From the cell containing the given text, extract its center point as [x, y] coordinate. 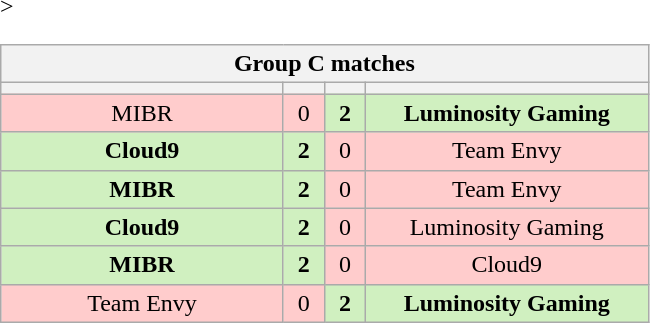
Group C matches [324, 64]
